Find where the given text appears and provide that cell's center as [X, Y] coordinate. 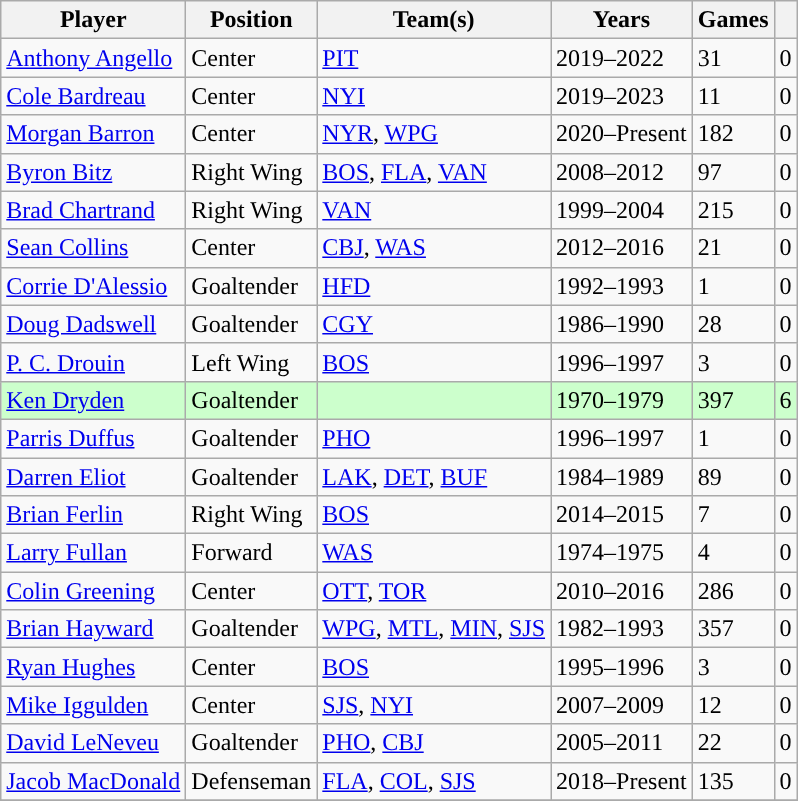
WPG, MTL, MIN, SJS [434, 629]
215 [733, 210]
1995–1996 [622, 667]
1999–2004 [622, 210]
135 [733, 781]
PHO, CBJ [434, 743]
WAS [434, 553]
Forward [252, 553]
1974–1975 [622, 553]
2018–Present [622, 781]
Defenseman [252, 781]
BOS, FLA, VAN [434, 172]
31 [733, 58]
4 [733, 553]
1992–1993 [622, 286]
6 [786, 400]
OTT, TOR [434, 591]
2005–2011 [622, 743]
Years [622, 20]
Position [252, 20]
1982–1993 [622, 629]
NYI [434, 96]
357 [733, 629]
Ken Dryden [94, 400]
28 [733, 324]
397 [733, 400]
Larry Fullan [94, 553]
CBJ, WAS [434, 248]
21 [733, 248]
2014–2015 [622, 515]
Colin Greening [94, 591]
2007–2009 [622, 705]
2012–2016 [622, 248]
Corrie D'Alessio [94, 286]
Games [733, 20]
FLA, COL, SJS [434, 781]
11 [733, 96]
Ryan Hughes [94, 667]
Player [94, 20]
2010–2016 [622, 591]
Darren Eliot [94, 477]
2008–2012 [622, 172]
Left Wing [252, 362]
VAN [434, 210]
286 [733, 591]
22 [733, 743]
Mike Iggulden [94, 705]
Team(s) [434, 20]
182 [733, 134]
1970–1979 [622, 400]
2019–2023 [622, 96]
LAK, DET, BUF [434, 477]
CGY [434, 324]
PHO [434, 438]
Byron Bitz [94, 172]
David LeNeveu [94, 743]
Doug Dadswell [94, 324]
89 [733, 477]
NYR, WPG [434, 134]
Brad Chartrand [94, 210]
Jacob MacDonald [94, 781]
SJS, NYI [434, 705]
Brian Hayward [94, 629]
Morgan Barron [94, 134]
2020–Present [622, 134]
P. C. Drouin [94, 362]
Anthony Angello [94, 58]
Parris Duffus [94, 438]
PIT [434, 58]
12 [733, 705]
Brian Ferlin [94, 515]
HFD [434, 286]
1986–1990 [622, 324]
1984–1989 [622, 477]
97 [733, 172]
Sean Collins [94, 248]
2019–2022 [622, 58]
7 [733, 515]
Cole Bardreau [94, 96]
